Identify which cell holds the provided text, then report its (X, Y) central coordinate. 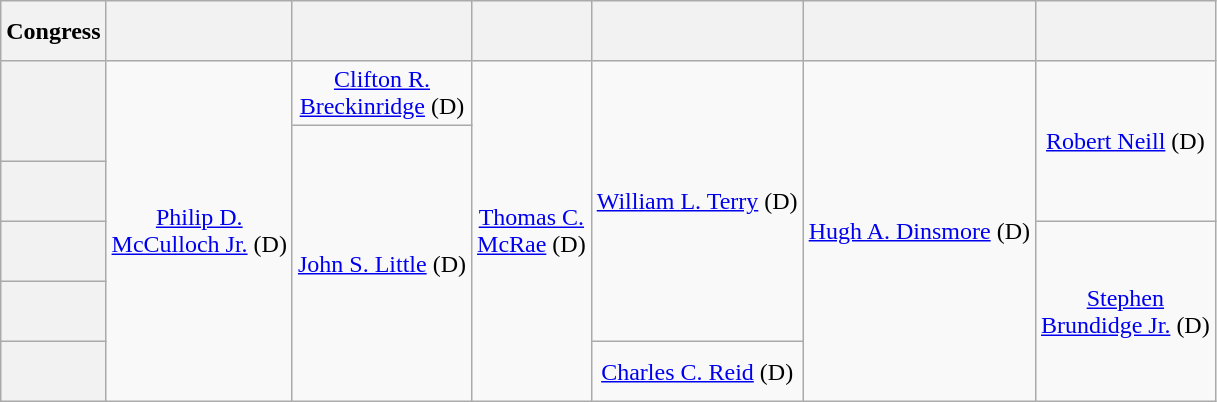
Philip D.McCulloch Jr. (D) (199, 232)
John S. Little (D) (382, 264)
Charles C. Reid (D) (697, 372)
Clifton R.Breckinridge (D) (382, 94)
StephenBrundidge Jr. (D) (1126, 312)
Hugh A. Dinsmore (D) (919, 232)
Thomas C.McRae (D) (532, 232)
Congress (54, 31)
Robert Neill (D) (1126, 142)
William L. Terry (D) (697, 202)
